Return the (X, Y) coordinate for the center point of the cell that contains the specified text.  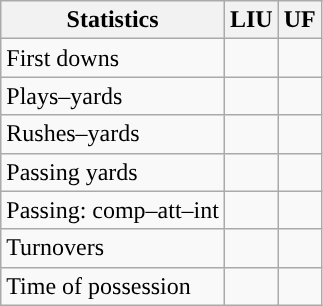
Plays–yards (113, 96)
LIU (251, 20)
Turnovers (113, 248)
UF (300, 20)
Statistics (113, 20)
Rushes–yards (113, 134)
Passing yards (113, 172)
Time of possession (113, 286)
First downs (113, 58)
Passing: comp–att–int (113, 210)
